From the cell containing the given text, extract its center point as [x, y] coordinate. 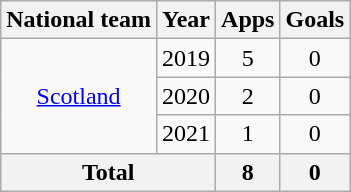
1 [248, 134]
National team [79, 20]
2 [248, 96]
2019 [186, 58]
Total [108, 172]
5 [248, 58]
Scotland [79, 96]
Year [186, 20]
Goals [315, 20]
2021 [186, 134]
8 [248, 172]
Apps [248, 20]
2020 [186, 96]
